Scan for the cell matching the given text and deliver its [X, Y] coordinate at center. 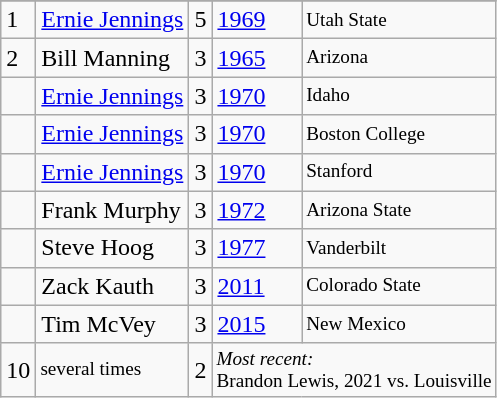
10 [18, 370]
Idaho [400, 96]
1965 [257, 58]
Colorado State [400, 286]
1 [18, 20]
Boston College [400, 134]
Arizona [400, 58]
Stanford [400, 172]
5 [200, 20]
Arizona State [400, 210]
Utah State [400, 20]
2011 [257, 286]
Steve Hoog [112, 248]
several times [112, 370]
Zack Kauth [112, 286]
Tim McVey [112, 324]
New Mexico [400, 324]
1972 [257, 210]
Bill Manning [112, 58]
1977 [257, 248]
1969 [257, 20]
Vanderbilt [400, 248]
Frank Murphy [112, 210]
Most recent:Brandon Lewis, 2021 vs. Louisville [354, 370]
2015 [257, 324]
